Identify which cell holds the provided text, then report its (x, y) central coordinate. 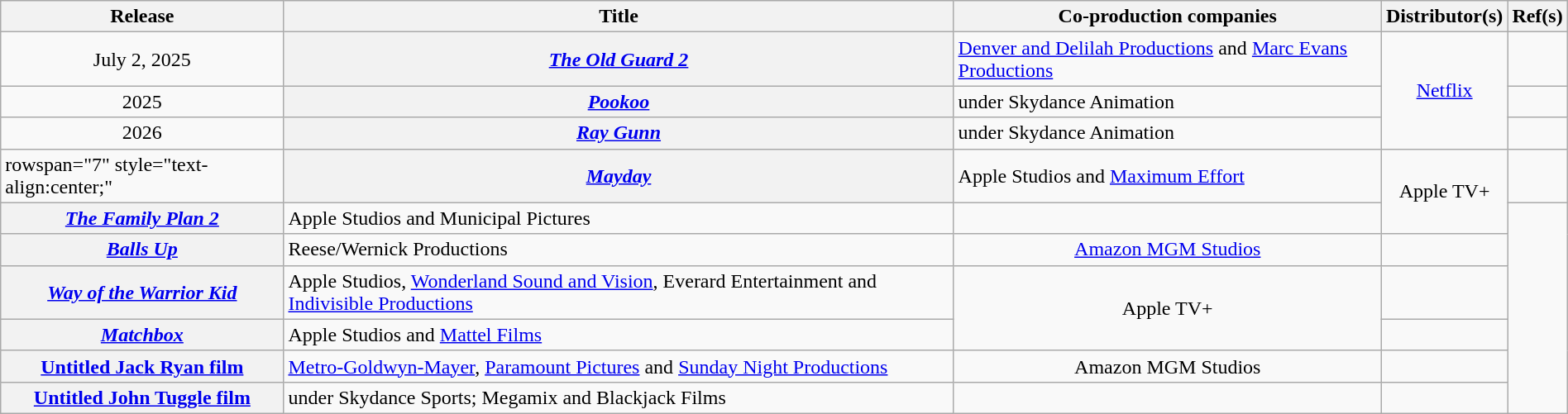
Pookoo (619, 102)
Release (142, 17)
Apple Studios and Mattel Films (619, 335)
The Old Guard 2 (619, 59)
Denver and Delilah Productions and Marc Evans Productions (1168, 59)
2026 (142, 133)
Metro-Goldwyn-Mayer, Paramount Pictures and Sunday Night Productions (619, 366)
Ref(s) (1537, 17)
Distributor(s) (1444, 17)
Matchbox (142, 335)
Mayday (619, 175)
Untitled John Tuggle film (142, 397)
Apple Studios and Maximum Effort (1168, 175)
Way of the Warrior Kid (142, 293)
Untitled Jack Ryan film (142, 366)
Reese/Wernick Productions (619, 250)
The Family Plan 2 (142, 218)
Apple Studios, Wonderland Sound and Vision, Everard Entertainment and Indivisible Productions (619, 293)
Netflix (1444, 91)
rowspan="7" style="text-align:center;" (142, 175)
under Skydance Sports; Megamix and Blackjack Films (619, 397)
Co-production companies (1168, 17)
2025 (142, 102)
Title (619, 17)
Apple Studios and Municipal Pictures (619, 218)
July 2, 2025 (142, 59)
Balls Up (142, 250)
Ray Gunn (619, 133)
